Provide the [X, Y] coordinate of the cell's center where the given text is located.  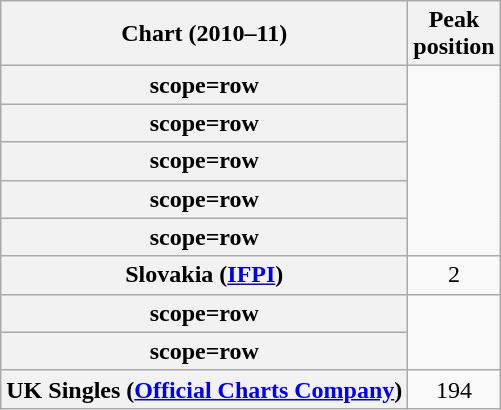
Slovakia (IFPI) [204, 275]
194 [454, 389]
Chart (2010–11) [204, 34]
UK Singles (Official Charts Company) [204, 389]
2 [454, 275]
Peakposition [454, 34]
